Return [x, y] of the center of cell containing provided text 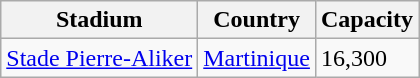
16,300 [366, 58]
Stadium [100, 20]
Capacity [366, 20]
Martinique [257, 58]
Country [257, 20]
Stade Pierre-Aliker [100, 58]
